Determine the (X, Y) coordinate at the center of the cell enclosing the given text.  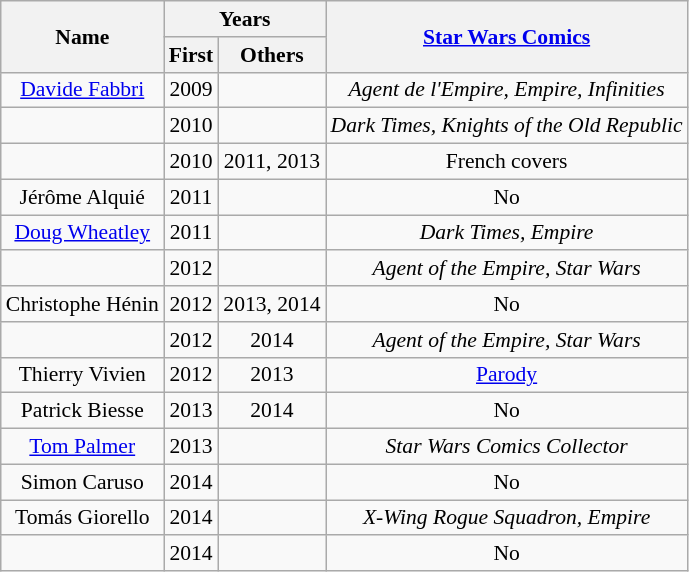
Name (82, 36)
2011, 2013 (272, 162)
Tom Palmer (82, 447)
Dark Times, Empire (507, 233)
Thierry Vivien (82, 375)
French covers (507, 162)
First (191, 55)
X-Wing Rogue Squadron, Empire (507, 518)
Star Wars Comics (507, 36)
Patrick Biesse (82, 411)
Tomás Giorello (82, 518)
Parody (507, 375)
Christophe Hénin (82, 304)
Star Wars Comics Collector (507, 447)
Agent de l'Empire, Empire, Infinities (507, 90)
2009 (191, 90)
Others (272, 55)
Simon Caruso (82, 482)
Doug Wheatley (82, 233)
Jérôme Alquié (82, 197)
Davide Fabbri (82, 90)
2013, 2014 (272, 304)
Years (245, 19)
Dark Times, Knights of the Old Republic (507, 126)
